Search for the cell housing the specified text and yield its (x, y) center coordinate. 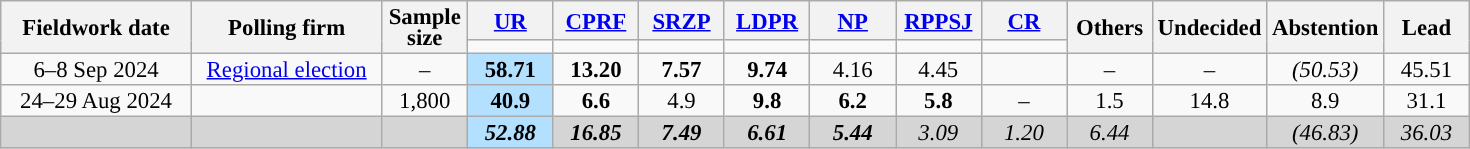
13.20 (596, 70)
UR (511, 20)
5.8 (939, 101)
6.61 (767, 133)
14.8 (1209, 101)
36.03 (1427, 133)
Others (1110, 28)
Polling firm (286, 28)
Samplesize (425, 28)
16.85 (596, 133)
LDPR (767, 20)
52.88 (511, 133)
RPPSJ (939, 20)
NP (853, 20)
6–8 Sep 2024 (96, 70)
9.74 (767, 70)
4.45 (939, 70)
4.16 (853, 70)
9.8 (767, 101)
4.9 (682, 101)
6.2 (853, 101)
8.9 (1326, 101)
7.49 (682, 133)
Lead (1427, 28)
Undecided (1209, 28)
Abstention (1326, 28)
3.09 (939, 133)
5.44 (853, 133)
Regional election (286, 70)
SRZP (682, 20)
1,800 (425, 101)
CPRF (596, 20)
40.9 (511, 101)
1.20 (1024, 133)
58.71 (511, 70)
45.51 (1427, 70)
1.5 (1110, 101)
CR (1024, 20)
Fieldwork date (96, 28)
7.57 (682, 70)
31.1 (1427, 101)
24–29 Aug 2024 (96, 101)
6.6 (596, 101)
(50.53) (1326, 70)
6.44 (1110, 133)
(46.83) (1326, 133)
